Find where the given text appears and provide that cell's center as [x, y] coordinate. 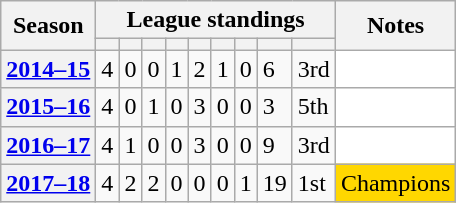
1st [314, 183]
19 [274, 183]
6 [274, 69]
2015–16 [48, 107]
2014–15 [48, 69]
Champions [395, 183]
2017–18 [48, 183]
Notes [395, 26]
League standings [216, 20]
2016–17 [48, 145]
9 [274, 145]
Season [48, 26]
5th [314, 107]
